Output the (X, Y) coordinate of the center of the cell containing the given text.  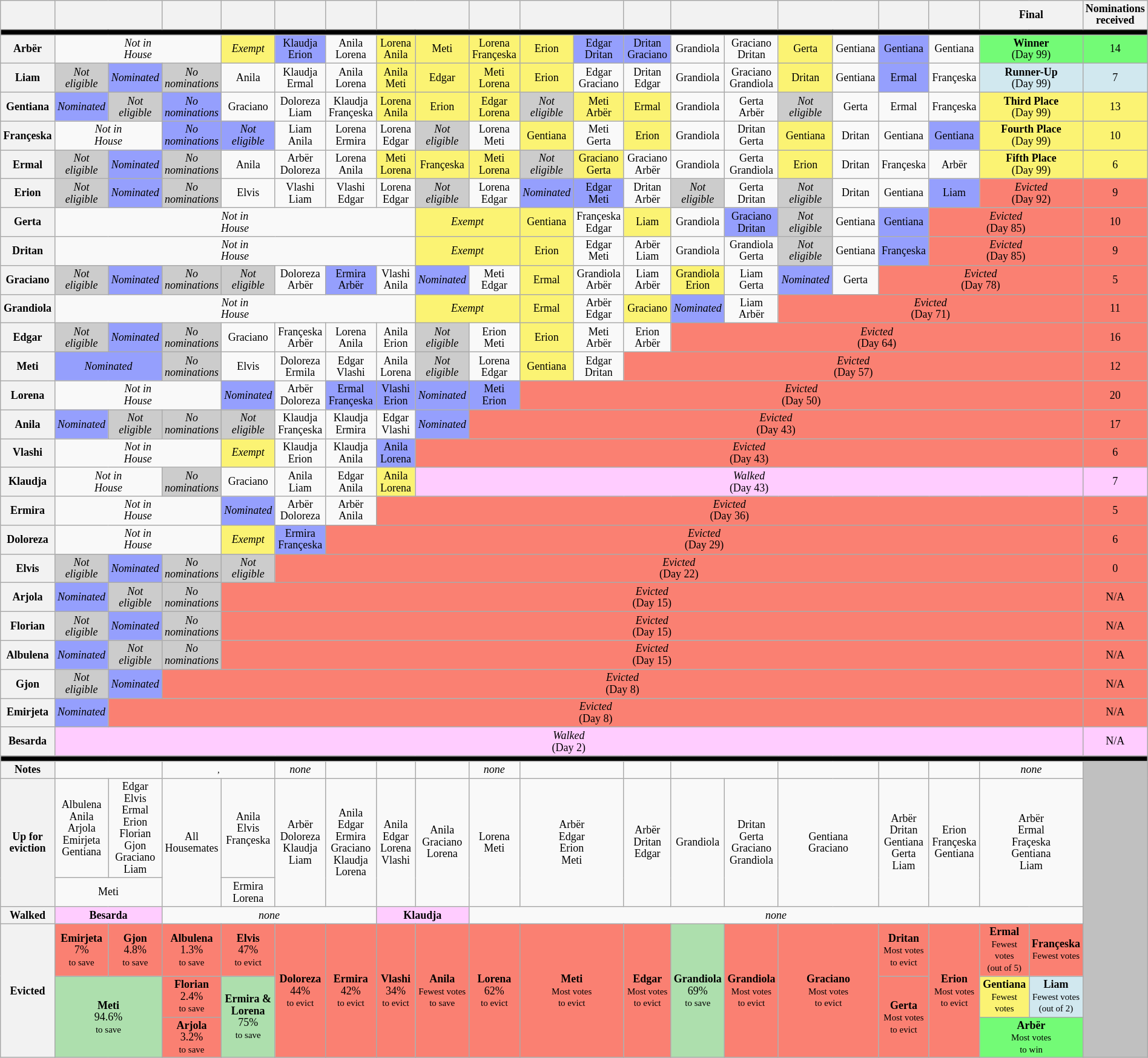
Evicted (Day 36) (729, 511)
ErmiraArbër (351, 280)
DritanGerta (752, 136)
Evicted (Day 78) (981, 280)
GertaGrandiola (752, 165)
VlashiAnila (396, 280)
AnilaMeti (396, 78)
AlbulenaAnilaArjolaEmirjetaGentiana (81, 828)
Evicted (Day 64) (877, 338)
GentianaGraciano (828, 843)
GertaArbër (752, 107)
Evicted (Day 92) (1032, 193)
ErionFrançeskaGentiana (954, 843)
DolorezaLiam (300, 107)
Gjon (28, 684)
Evicted (28, 990)
AnilaEdgarLorenaVlashi (396, 843)
MetiErion (495, 395)
Nominationsreceived (1115, 15)
MetiMost votesto evict (572, 990)
KlaudjaErmira (351, 424)
ErmalFewest votes(out of 5) (1005, 950)
DritanArbër (647, 193)
Walked (Day 43) (749, 482)
Gjon4.8%to save (136, 950)
16 (1115, 338)
Vlashi34%to evict (396, 990)
AnilaGracianoLorena (442, 843)
ArbërDritanGentianaGertaLiam (904, 843)
Albulena (28, 655)
Third Place(Day 99) (1032, 107)
ErionMost votesto evict (954, 990)
Fourth Place(Day 99) (1032, 136)
Walked (28, 915)
EdgarElvisErmalErionFlorianGjonGracianoLiam (136, 828)
, (219, 770)
Evicted (Day 71) (930, 309)
ErmiraLorena (248, 892)
GrandiolaGerta (752, 251)
Albulena1.3%to save (192, 950)
17 (1115, 424)
DolorezaErmila (300, 366)
Ermira42%to evict (351, 990)
Arjola3.2%to save (192, 1037)
Evicted (Day 22) (679, 568)
Lorena62%to evict (495, 990)
EdgarLorena (495, 107)
LiamAnila (300, 136)
Vlashi (28, 453)
ArbërDolorezaKlaudjaLiam (300, 843)
AnilaLiam (300, 482)
GrandiolaMost votesto evict (752, 990)
LorenaErmira (351, 136)
AnilaErion (396, 338)
GracianoMost votesto evict (828, 990)
GracianoGrandiola (752, 78)
ErmiraFrançeska (300, 540)
KlaudjaErmal (300, 78)
20 (1115, 395)
Runner-Up(Day 99) (1032, 78)
Lorena (28, 395)
DritanMost votesto evict (904, 950)
GracianoGerta (598, 165)
ArbërEdgarErionMeti (572, 843)
ArbërDritanEdgar (647, 843)
VlashiEdgar (351, 193)
EdgarMost votesto evict (647, 990)
MetiEdgar (495, 280)
Elvis47%to evict (248, 950)
FrançeskaFewest votes (1056, 950)
DolorezaArbër (300, 280)
Walked (Day 2) (569, 741)
GracianoArbër (647, 165)
ArbërEdgar (598, 309)
DritanGraciano (647, 49)
EdgarGraciano (598, 78)
Arjola (28, 597)
Evicted (Day 50) (801, 395)
Doloreza (28, 540)
EdgarAnila (351, 482)
ArbërErmalFraçeskaGentianaLiam (1032, 843)
LiamGerta (752, 280)
GrandiolaErion (698, 280)
LiamFewest votes(out of 2) (1056, 996)
Emirjeta (28, 713)
VlashiLiam (300, 193)
Grandiola69%to save (698, 990)
AnilaElvisFrançeska (248, 828)
Doloreza44%to evict (300, 990)
13 (1115, 107)
AnilaEdgarErmiraGracianoKlaudjaLorena (351, 843)
LorenaFrançeska (495, 49)
ErionArbër (647, 338)
ErionMeti (495, 338)
12 (1115, 366)
Meti94.6%to save (108, 1017)
Fifth Place(Day 99) (1032, 165)
14 (1115, 49)
VlashiErion (396, 395)
ArbërAnila (351, 511)
FrançeskaEdgar (598, 222)
DritanGertaGracianoGrandiola (752, 843)
MetiGerta (598, 136)
ArbërLiam (647, 251)
AllHousemates (192, 843)
AnilaFewest votesto save (442, 990)
DritanEdgar (647, 78)
Final (1032, 15)
Emirjeta7%to save (81, 950)
0 (1115, 568)
Evicted (Day 29) (705, 540)
Up foreviction (28, 843)
Ermira &Lorena75%to save (248, 1017)
Florian2.4%to save (192, 996)
11 (1115, 309)
Notes (28, 770)
Ermira (28, 511)
ArbërMost votesto win (1032, 1037)
GertaDritan (752, 193)
GrandiolaArbër (598, 280)
KlaudjaAnila (351, 453)
GentianaFewest votes (1005, 996)
GertaMost votesto evict (904, 1017)
Evicted (Day 57) (853, 366)
ErmalFrançeska (351, 395)
FrançeskaArbër (300, 338)
Florian (28, 626)
Winner(Day 99) (1032, 49)
